Determine the [X, Y] coordinate at the center of the cell enclosing the given text.  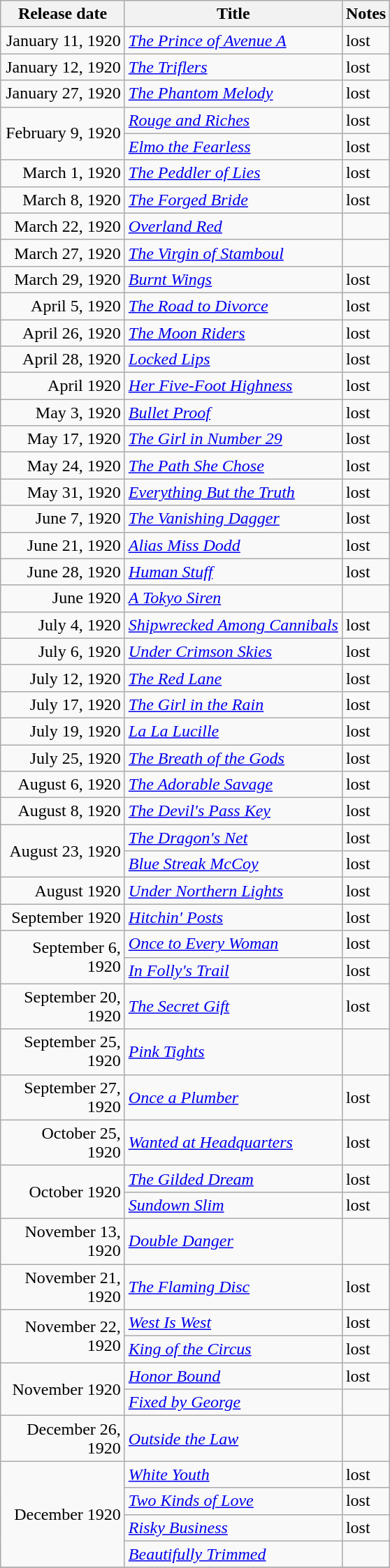
Two Kinds of Love [233, 1501]
Under Northern Lights [233, 891]
May 3, 1920 [63, 413]
Elmo the Fearless [233, 147]
September 27, 1920 [63, 1097]
The Secret Gift [233, 1007]
Overland Red [233, 226]
June 1920 [63, 598]
Blue Streak McCoy [233, 864]
Bullet Proof [233, 413]
May 17, 1920 [63, 439]
April 1920 [63, 386]
Alias Miss Dodd [233, 545]
January 27, 1920 [63, 94]
Locked Lips [233, 360]
February 9, 1920 [63, 133]
July 19, 1920 [63, 731]
The Phantom Melody [233, 94]
The Girl in the Rain [233, 704]
Once a Plumber [233, 1097]
July 6, 1920 [63, 651]
January 12, 1920 [63, 67]
Beautifully Trimmed [233, 1554]
Burnt Wings [233, 279]
August 6, 1920 [63, 785]
November 21, 1920 [63, 1286]
October 1920 [63, 1192]
November 13, 1920 [63, 1241]
The Virgin of Stamboul [233, 253]
April 26, 1920 [63, 333]
April 28, 1920 [63, 360]
July 12, 1920 [63, 678]
August 8, 1920 [63, 811]
The Triflers [233, 67]
March 27, 1920 [63, 253]
March 8, 1920 [63, 200]
October 25, 1920 [63, 1142]
August 23, 1920 [63, 851]
The Path She Chose [233, 466]
Release date [63, 14]
A Tokyo Siren [233, 598]
The Dragon's Net [233, 838]
April 5, 1920 [63, 306]
La La Lucille [233, 731]
Risky Business [233, 1528]
Double Danger [233, 1241]
June 28, 1920 [63, 572]
Shipwrecked Among Cannibals [233, 625]
November 1920 [63, 1389]
Outside the Law [233, 1438]
September 25, 1920 [63, 1051]
Title [233, 14]
Her Five-Foot Highness [233, 386]
March 1, 1920 [63, 173]
The Vanishing Dagger [233, 519]
July 4, 1920 [63, 625]
The Prince of Avenue A [233, 40]
The Breath of the Gods [233, 757]
The Flaming Disc [233, 1286]
September 1920 [63, 917]
March 22, 1920 [63, 226]
Pink Tights [233, 1051]
The Forged Bride [233, 200]
August 1920 [63, 891]
Under Crimson Skies [233, 651]
September 20, 1920 [63, 1007]
Everything But the Truth [233, 492]
November 22, 1920 [63, 1336]
June 21, 1920 [63, 545]
Rouge and Riches [233, 120]
July 25, 1920 [63, 757]
Once to Every Woman [233, 944]
The Gilded Dream [233, 1178]
Fixed by George [233, 1403]
The Peddler of Lies [233, 173]
September 6, 1920 [63, 957]
July 17, 1920 [63, 704]
West Is West [233, 1323]
March 29, 1920 [63, 279]
May 31, 1920 [63, 492]
Sundown Slim [233, 1205]
December 26, 1920 [63, 1438]
In Folly's Trail [233, 970]
King of the Circus [233, 1349]
Human Stuff [233, 572]
Honor Bound [233, 1376]
The Road to Divorce [233, 306]
The Moon Riders [233, 333]
Notes [366, 14]
Hitchin' Posts [233, 917]
The Red Lane [233, 678]
January 11, 1920 [63, 40]
The Adorable Savage [233, 785]
Wanted at Headquarters [233, 1142]
December 1920 [63, 1514]
The Devil's Pass Key [233, 811]
May 24, 1920 [63, 466]
The Girl in Number 29 [233, 439]
June 7, 1920 [63, 519]
White Youth [233, 1474]
